Capture the cell that displays the provided text and extract its [X, Y] central coordinate. 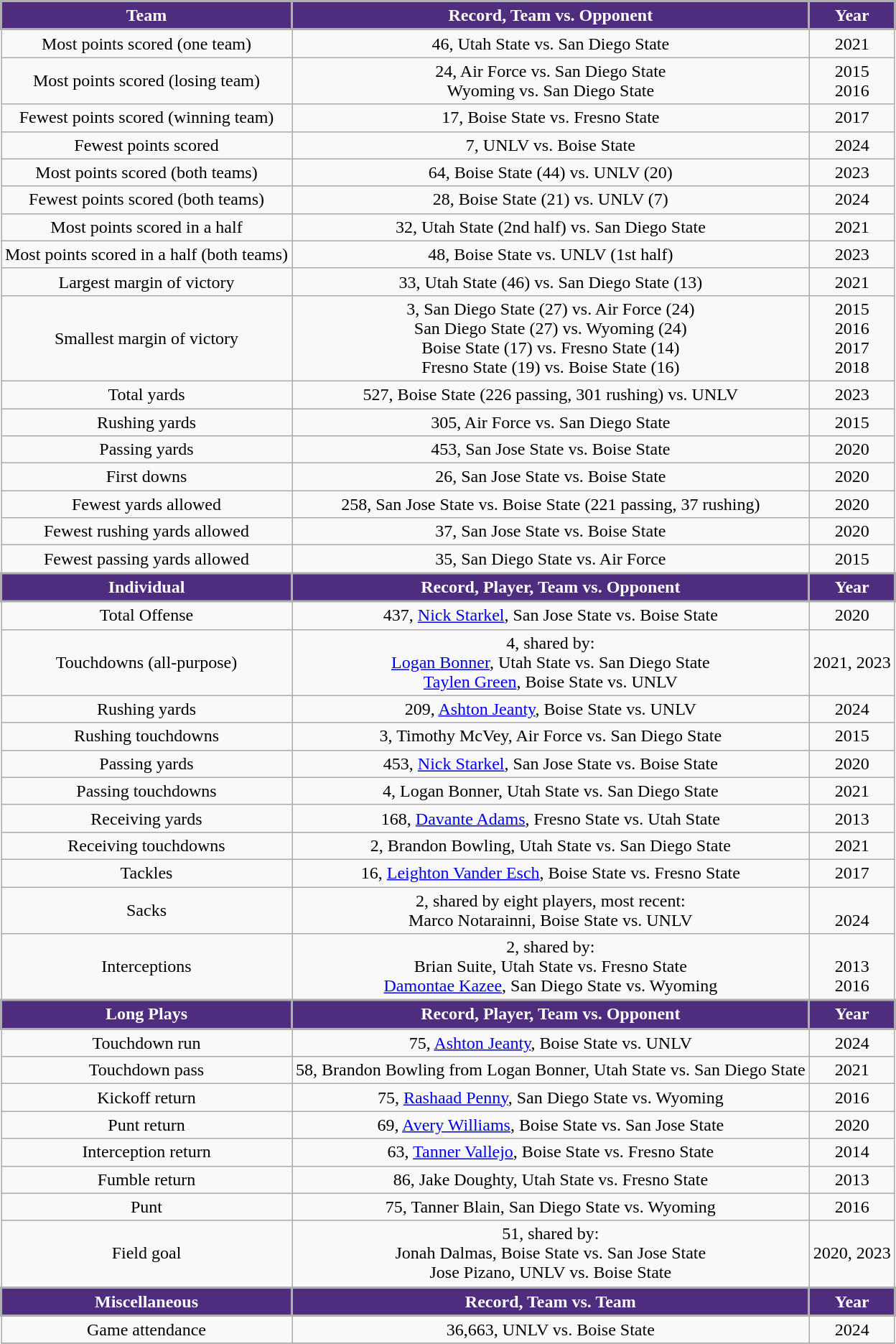
453, San Jose State vs. Boise State [550, 450]
258, San Jose State vs. Boise State (221 passing, 37 rushing) [550, 504]
Interceptions [146, 967]
Passing touchdowns [146, 791]
Total Offense [146, 615]
69, Avery Williams, Boise State vs. San Jose State [550, 1125]
2, Brandon Bowling, Utah State vs. San Diego State [550, 845]
Touchdowns (all-purpose) [146, 662]
46, Utah State vs. San Diego State [550, 43]
33, Utah State (46) vs. San Diego State (13) [550, 282]
Game attendance [146, 1330]
4, shared by:Logan Bonner, Utah State vs. San Diego StateTaylen Green, Boise State vs. UNLV [550, 662]
Miscellaneous [146, 1302]
Most points scored (both teams) [146, 172]
37, San Jose State vs. Boise State [550, 532]
Record, Team vs. Opponent [550, 16]
64, Boise State (44) vs. UNLV (20) [550, 172]
2020, 2023 [851, 1254]
437, Nick Starkel, San Jose State vs. Boise State [550, 615]
Total yards [146, 394]
Fewest points scored [146, 145]
86, Jake Doughty, Utah State vs. Fresno State [550, 1180]
Kickoff return [146, 1098]
Receiving yards [146, 818]
527, Boise State (226 passing, 301 rushing) vs. UNLV [550, 394]
Largest margin of victory [146, 282]
Fumble return [146, 1180]
Punt return [146, 1125]
20132016 [851, 967]
Touchdown pass [146, 1070]
Most points scored (losing team) [146, 80]
Fewest points scored (both teams) [146, 200]
Most points scored (one team) [146, 43]
16, Leighton Vander Esch, Boise State vs. Fresno State [550, 873]
Team [146, 16]
305, Air Force vs. San Diego State [550, 422]
Field goal [146, 1254]
20152016 [851, 80]
Record, Team vs. Team [550, 1302]
Fewest passing yards allowed [146, 559]
51, shared by:Jonah Dalmas, Boise State vs. San Jose StateJose Pizano, UNLV vs. Boise State [550, 1254]
36,663, UNLV vs. Boise State [550, 1330]
Rushing touchdowns [146, 736]
24, Air Force vs. San Diego StateWyoming vs. San Diego State [550, 80]
4, Logan Bonner, Utah State vs. San Diego State [550, 791]
75, Ashton Jeanty, Boise State vs. UNLV [550, 1043]
2021, 2023 [851, 662]
Sacks [146, 909]
28, Boise State (21) vs. UNLV (7) [550, 200]
Fewest points scored (winning team) [146, 118]
168, Davante Adams, Fresno State vs. Utah State [550, 818]
Fewest yards allowed [146, 504]
Most points scored in a half (both teams) [146, 254]
75, Rashaad Penny, San Diego State vs. Wyoming [550, 1098]
Individual [146, 588]
17, Boise State vs. Fresno State [550, 118]
453, Nick Starkel, San Jose State vs. Boise State [550, 764]
7, UNLV vs. Boise State [550, 145]
63, Tanner Vallejo, Boise State vs. Fresno State [550, 1152]
35, San Diego State vs. Air Force [550, 559]
Fewest rushing yards allowed [146, 532]
2, shared by eight players, most recent:Marco Notarainni, Boise State vs. UNLV [550, 909]
First downs [146, 477]
48, Boise State vs. UNLV (1st half) [550, 254]
Punt [146, 1207]
Smallest margin of victory [146, 338]
209, Ashton Jeanty, Boise State vs. UNLV [550, 709]
Most points scored in a half [146, 227]
32, Utah State (2nd half) vs. San Diego State [550, 227]
Interception return [146, 1152]
2014 [851, 1152]
58, Brandon Bowling from Logan Bonner, Utah State vs. San Diego State [550, 1070]
3, Timothy McVey, Air Force vs. San Diego State [550, 736]
26, San Jose State vs. Boise State [550, 477]
Receiving touchdowns [146, 845]
75, Tanner Blain, San Diego State vs. Wyoming [550, 1207]
Tackles [146, 873]
Touchdown run [146, 1043]
2015201620172018 [851, 338]
Long Plays [146, 1014]
2, shared by:Brian Suite, Utah State vs. Fresno StateDamontae Kazee, San Diego State vs. Wyoming [550, 967]
